Pinpoint the cell where the given text exists, returning its (X, Y) midpoint coordinate. 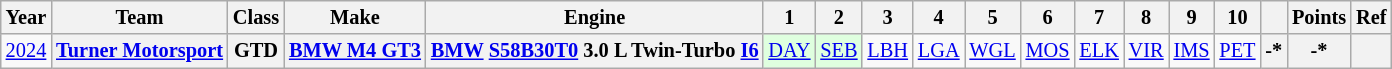
DAY (789, 51)
LGA (939, 51)
3 (887, 17)
Ref (1371, 17)
LBH (887, 51)
5 (992, 17)
Points (1319, 17)
1 (789, 17)
2024 (26, 51)
2 (838, 17)
PET (1237, 51)
Make (355, 17)
VIR (1146, 51)
Team (140, 17)
Year (26, 17)
4 (939, 17)
GTD (256, 51)
6 (1048, 17)
Engine (595, 17)
10 (1237, 17)
7 (1098, 17)
IMS (1192, 51)
MOS (1048, 51)
SEB (838, 51)
BMW S58B30T0 3.0 L Twin-Turbo I6 (595, 51)
WGL (992, 51)
ELK (1098, 51)
9 (1192, 17)
Turner Motorsport (140, 51)
Class (256, 17)
8 (1146, 17)
BMW M4 GT3 (355, 51)
